Identify which cell holds the provided text, then report its (x, y) central coordinate. 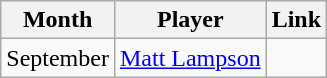
Month (58, 20)
September (58, 58)
Link (296, 20)
Matt Lampson (190, 58)
Player (190, 20)
